Locate the cell with the specified text and output its [X, Y] center coordinate. 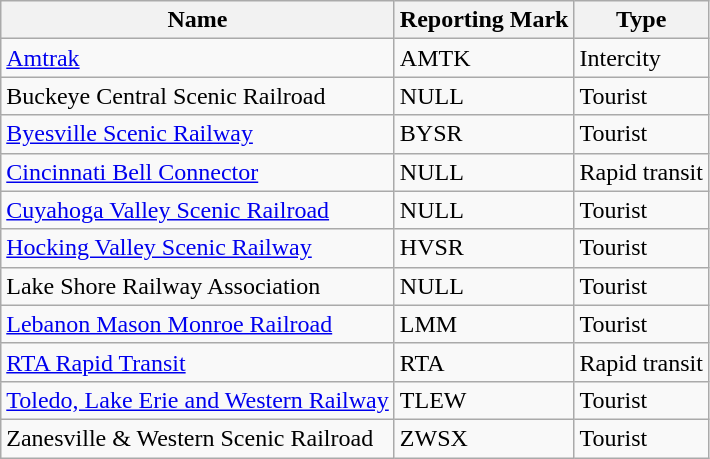
Toledo, Lake Erie and Western Railway [198, 400]
Lebanon Mason Monroe Railroad [198, 324]
BYSR [484, 134]
Byesville Scenic Railway [198, 134]
TLEW [484, 400]
Type [641, 20]
Zanesville & Western Scenic Railroad [198, 438]
HVSR [484, 248]
Reporting Mark [484, 20]
RTA Rapid Transit [198, 362]
Amtrak [198, 58]
ZWSX [484, 438]
Lake Shore Railway Association [198, 286]
Buckeye Central Scenic Railroad [198, 96]
Intercity [641, 58]
LMM [484, 324]
AMTK [484, 58]
Cincinnati Bell Connector [198, 172]
Name [198, 20]
Hocking Valley Scenic Railway [198, 248]
RTA [484, 362]
Cuyahoga Valley Scenic Railroad [198, 210]
